From the cell containing the given text, extract its center point as [X, Y] coordinate. 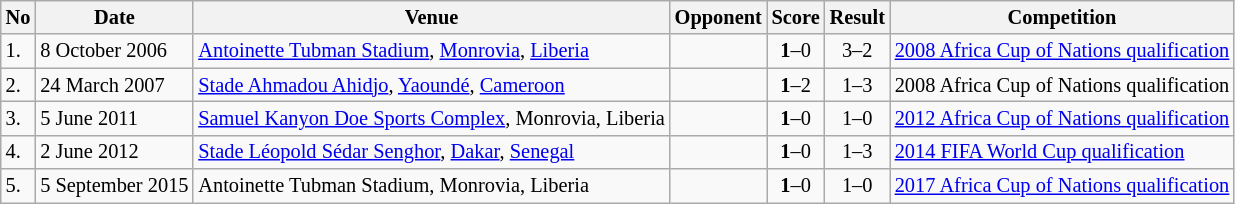
1. [18, 51]
Stade Léopold Sédar Senghor, Dakar, Senegal [431, 152]
8 October 2006 [114, 51]
Competition [1062, 17]
Samuel Kanyon Doe Sports Complex, Monrovia, Liberia [431, 118]
24 March 2007 [114, 85]
2014 FIFA World Cup qualification [1062, 152]
3. [18, 118]
5 September 2015 [114, 186]
Date [114, 17]
Venue [431, 17]
Score [796, 17]
5 June 2011 [114, 118]
No [18, 17]
3–2 [858, 51]
Stade Ahmadou Ahidjo, Yaoundé, Cameroon [431, 85]
2017 Africa Cup of Nations qualification [1062, 186]
5. [18, 186]
4. [18, 152]
Opponent [718, 17]
2. [18, 85]
2012 Africa Cup of Nations qualification [1062, 118]
2 June 2012 [114, 152]
1–2 [796, 85]
Result [858, 17]
